Capture the cell that displays the provided text and extract its [x, y] central coordinate. 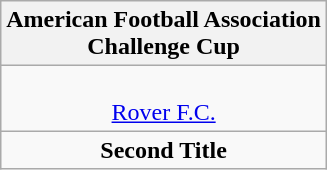
American Football Association Challenge Cup [164, 34]
Second Title [164, 150]
Rover F.C. [164, 98]
